From the cell containing the given text, extract its center point as [X, Y] coordinate. 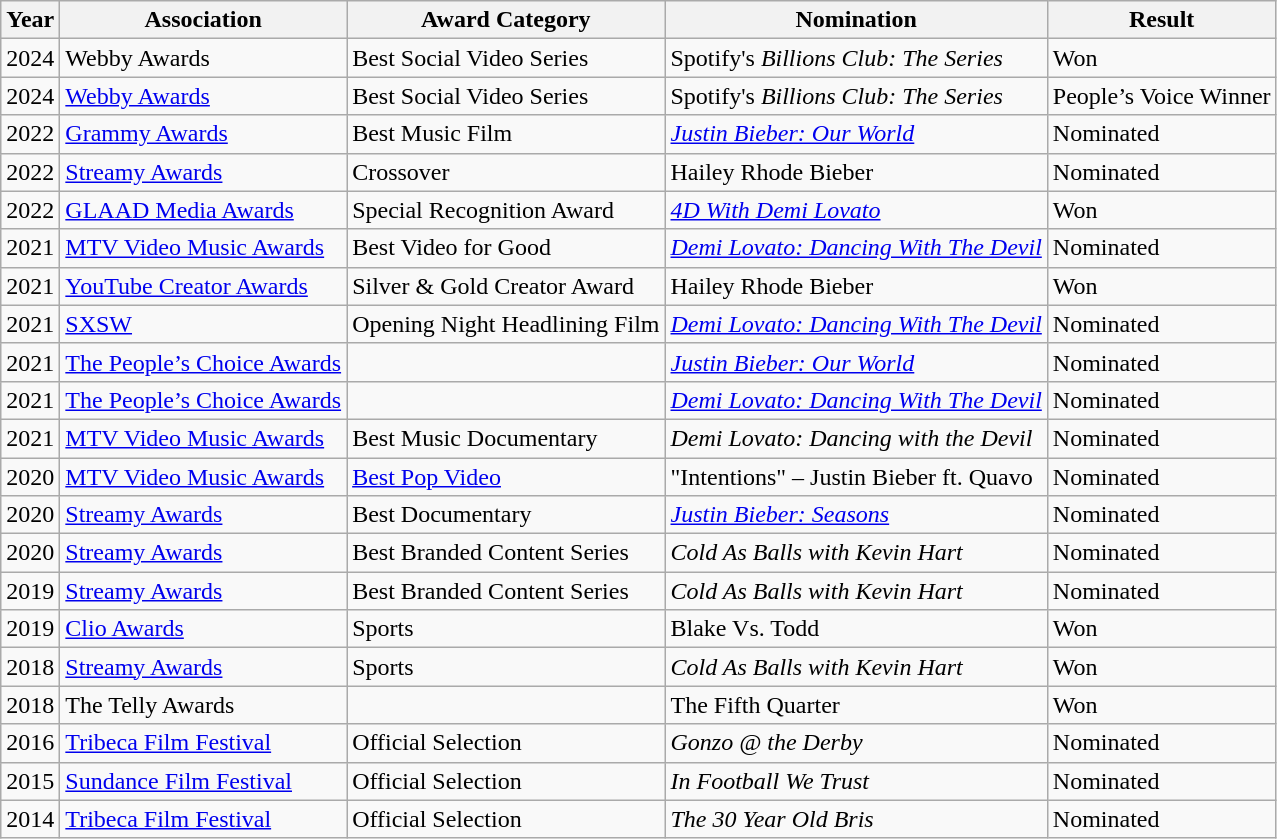
Sundance Film Festival [204, 781]
Best Documentary [506, 515]
2016 [30, 743]
Justin Bieber: Seasons [856, 515]
YouTube Creator Awards [204, 286]
Association [204, 20]
"Intentions" – Justin Bieber ft. Quavo [856, 477]
Best Music Documentary [506, 438]
Clio Awards [204, 629]
Award Category [506, 20]
People’s Voice Winner [1162, 96]
Special Recognition Award [506, 210]
GLAAD Media Awards [204, 210]
Nomination [856, 20]
Best Pop Video [506, 477]
Result [1162, 20]
4D With Demi Lovato [856, 210]
2015 [30, 781]
The Fifth Quarter [856, 705]
Opening Night Headlining Film [506, 324]
Year [30, 20]
SXSW [204, 324]
Crossover [506, 172]
Demi Lovato: Dancing with the Devil [856, 438]
The Telly Awards [204, 705]
The 30 Year Old Bris [856, 819]
Grammy Awards [204, 134]
Gonzo @ the Derby [856, 743]
Silver & Gold Creator Award [506, 286]
Best Video for Good [506, 248]
Blake Vs. Todd [856, 629]
Best Music Film [506, 134]
In Football We Trust [856, 781]
2014 [30, 819]
